Return [X, Y] of the center of cell containing provided text 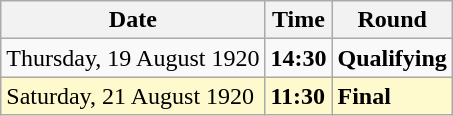
Thursday, 19 August 1920 [133, 58]
Final [392, 96]
Time [298, 20]
14:30 [298, 58]
Saturday, 21 August 1920 [133, 96]
Round [392, 20]
Date [133, 20]
Qualifying [392, 58]
11:30 [298, 96]
